Return the (X, Y) coordinate for the center point of the cell that contains the specified text.  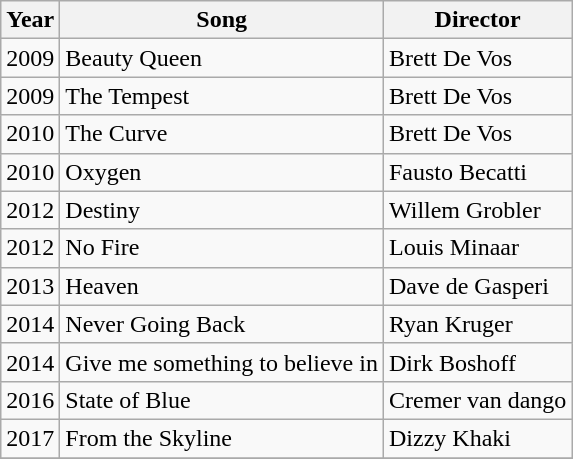
Destiny (222, 210)
From the Skyline (222, 438)
Willem Grobler (477, 210)
Dave de Gasperi (477, 286)
2013 (30, 286)
Louis Minaar (477, 248)
Beauty Queen (222, 58)
Heaven (222, 286)
Cremer van dango (477, 400)
Year (30, 20)
2017 (30, 438)
Oxygen (222, 172)
The Curve (222, 134)
Give me something to believe in (222, 362)
No Fire (222, 248)
Director (477, 20)
Dirk Boshoff (477, 362)
Ryan Kruger (477, 324)
State of Blue (222, 400)
Dizzy Khaki (477, 438)
Song (222, 20)
2016 (30, 400)
The Tempest (222, 96)
Fausto Becatti (477, 172)
Never Going Back (222, 324)
